Identify which cell holds the provided text, then report its [x, y] central coordinate. 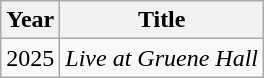
2025 [30, 58]
Year [30, 20]
Title [162, 20]
Live at Gruene Hall [162, 58]
